Return the [X, Y] coordinate for the center point of the cell that contains the specified text.  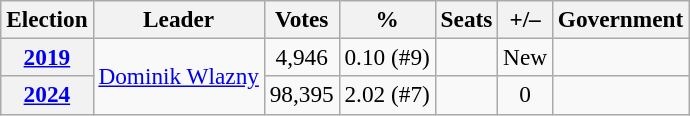
Seats [466, 19]
2019 [47, 57]
Leader [178, 19]
Votes [302, 19]
Government [620, 19]
+/– [526, 19]
2.02 (#7) [387, 95]
Election [47, 19]
0 [526, 95]
Dominik Wlazny [178, 76]
% [387, 19]
New [526, 57]
2024 [47, 95]
4,946 [302, 57]
98,395 [302, 95]
0.10 (#9) [387, 57]
